Scan for the cell matching the given text and deliver its [X, Y] coordinate at center. 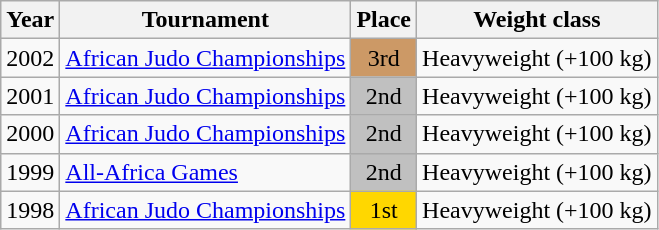
1st [384, 210]
1998 [30, 210]
2002 [30, 58]
Place [384, 20]
Weight class [538, 20]
1999 [30, 172]
2001 [30, 96]
3rd [384, 58]
Tournament [206, 20]
Year [30, 20]
All-Africa Games [206, 172]
2000 [30, 134]
